Scan for the cell matching the given text and deliver its [x, y] coordinate at center. 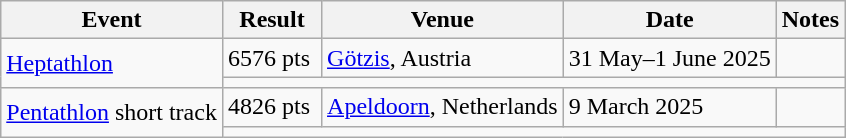
Apeldoorn, Netherlands [443, 107]
6576 pts [272, 58]
Heptathlon [112, 64]
Date [670, 20]
9 March 2025 [670, 107]
Event [112, 20]
Götzis, Austria [443, 58]
Result [272, 20]
Pentathlon short track [112, 112]
4826 pts [272, 107]
Venue [443, 20]
Notes [810, 20]
31 May–1 June 2025 [670, 58]
